Scan for the cell matching the given text and deliver its (X, Y) coordinate at center. 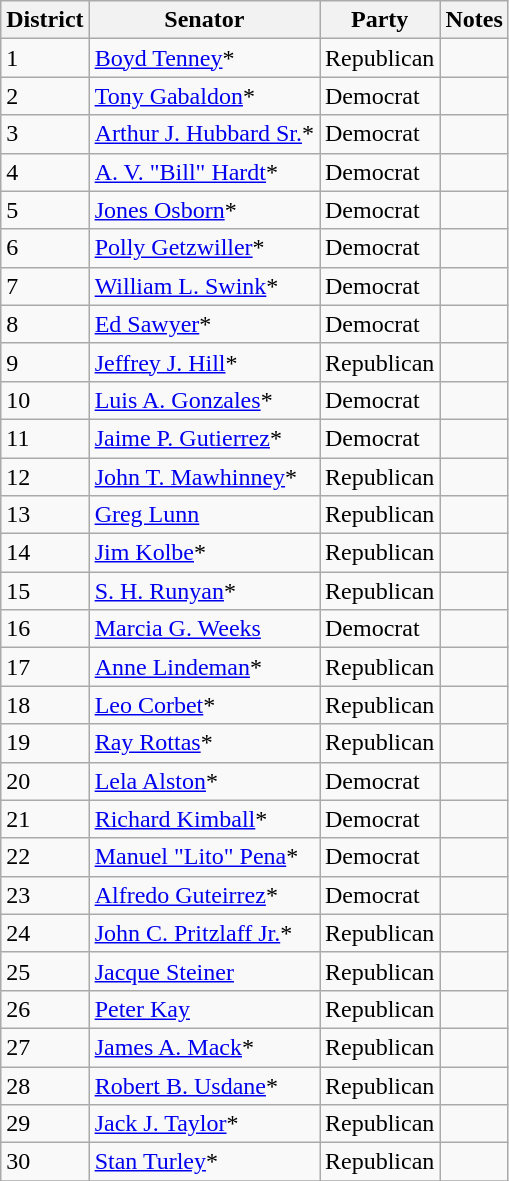
Robert B. Usdane* (204, 1085)
District (45, 20)
Jones Osborn* (204, 210)
23 (45, 895)
Tony Gabaldon* (204, 96)
Anne Lindeman* (204, 667)
Alfredo Guteirrez* (204, 895)
A. V. "Bill" Hardt* (204, 172)
5 (45, 210)
Boyd Tenney* (204, 58)
9 (45, 362)
20 (45, 781)
22 (45, 857)
Richard Kimball* (204, 819)
13 (45, 515)
William L. Swink* (204, 286)
4 (45, 172)
7 (45, 286)
12 (45, 477)
18 (45, 705)
21 (45, 819)
Jeffrey J. Hill* (204, 362)
27 (45, 1047)
26 (45, 1009)
11 (45, 438)
Marcia G. Weeks (204, 629)
Party (380, 20)
10 (45, 400)
S. H. Runyan* (204, 591)
19 (45, 743)
29 (45, 1124)
1 (45, 58)
25 (45, 971)
Jacque Steiner (204, 971)
Ray Rottas* (204, 743)
Notes (474, 20)
James A. Mack* (204, 1047)
16 (45, 629)
8 (45, 324)
Polly Getzwiller* (204, 248)
Lela Alston* (204, 781)
6 (45, 248)
14 (45, 553)
24 (45, 933)
John T. Mawhinney* (204, 477)
Senator (204, 20)
Jaime P. Gutierrez* (204, 438)
Manuel "Lito" Pena* (204, 857)
Peter Kay (204, 1009)
John C. Pritzlaff Jr.* (204, 933)
17 (45, 667)
15 (45, 591)
28 (45, 1085)
Arthur J. Hubbard Sr.* (204, 134)
2 (45, 96)
Ed Sawyer* (204, 324)
Greg Lunn (204, 515)
Jack J. Taylor* (204, 1124)
Luis A. Gonzales* (204, 400)
Leo Corbet* (204, 705)
Jim Kolbe* (204, 553)
Stan Turley* (204, 1162)
30 (45, 1162)
3 (45, 134)
